Identify which cell holds the provided text, then report its [X, Y] central coordinate. 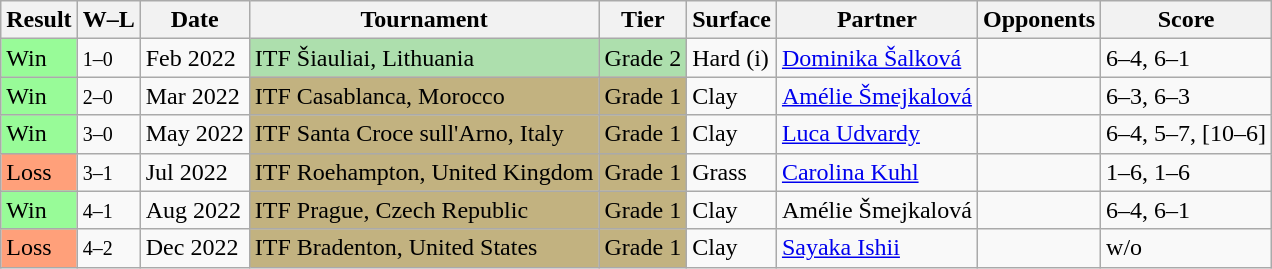
ITF Casablanca, Morocco [424, 96]
Result [39, 20]
ITF Prague, Czech Republic [424, 210]
ITF Roehampton, United Kingdom [424, 172]
6–4, 5–7, [10–6] [1186, 134]
Aug 2022 [194, 210]
Partner [876, 20]
6–3, 6–3 [1186, 96]
May 2022 [194, 134]
Hard (i) [732, 58]
Luca Udvardy [876, 134]
ITF Šiauliai, Lithuania [424, 58]
3–0 [108, 134]
1–6, 1–6 [1186, 172]
1–0 [108, 58]
Mar 2022 [194, 96]
4–2 [108, 248]
Grass [732, 172]
2–0 [108, 96]
Tier [643, 20]
4–1 [108, 210]
Sayaka Ishii [876, 248]
Date [194, 20]
W–L [108, 20]
ITF Santa Croce sull'Arno, Italy [424, 134]
Jul 2022 [194, 172]
Surface [732, 20]
Dominika Šalková [876, 58]
Dec 2022 [194, 248]
ITF Bradenton, United States [424, 248]
Tournament [424, 20]
3–1 [108, 172]
Feb 2022 [194, 58]
w/o [1186, 248]
Score [1186, 20]
Carolina Kuhl [876, 172]
Grade 2 [643, 58]
Opponents [1038, 20]
